Scan for the cell matching the given text and deliver its (X, Y) coordinate at center. 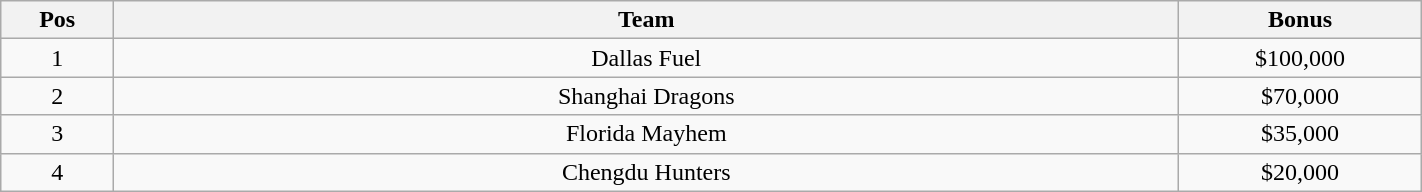
Pos (58, 20)
Team (646, 20)
$70,000 (1300, 96)
Bonus (1300, 20)
2 (58, 96)
4 (58, 172)
1 (58, 58)
$35,000 (1300, 134)
Shanghai Dragons (646, 96)
Florida Mayhem (646, 134)
Chengdu Hunters (646, 172)
$20,000 (1300, 172)
Dallas Fuel (646, 58)
$100,000 (1300, 58)
3 (58, 134)
